Provide the (X, Y) coordinate of the cell's center where the given text is located.  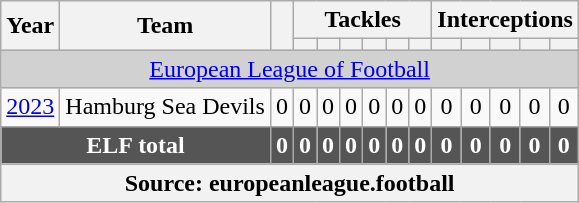
2023 (30, 107)
ELF total (136, 145)
Hamburg Sea Devils (166, 107)
European League of Football (290, 69)
Year (30, 26)
Team (166, 26)
Interceptions (506, 20)
Source: europeanleague.football (290, 183)
Tackles (362, 20)
